Identify which cell holds the provided text, then report its [x, y] central coordinate. 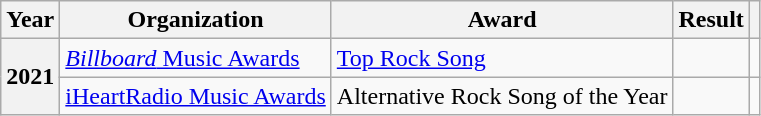
Organization [196, 20]
Alternative Rock Song of the Year [502, 96]
Top Rock Song [502, 58]
Year [30, 20]
Result [711, 20]
2021 [30, 77]
iHeartRadio Music Awards [196, 96]
Billboard Music Awards [196, 58]
Award [502, 20]
